Identify which cell holds the provided text, then report its (X, Y) central coordinate. 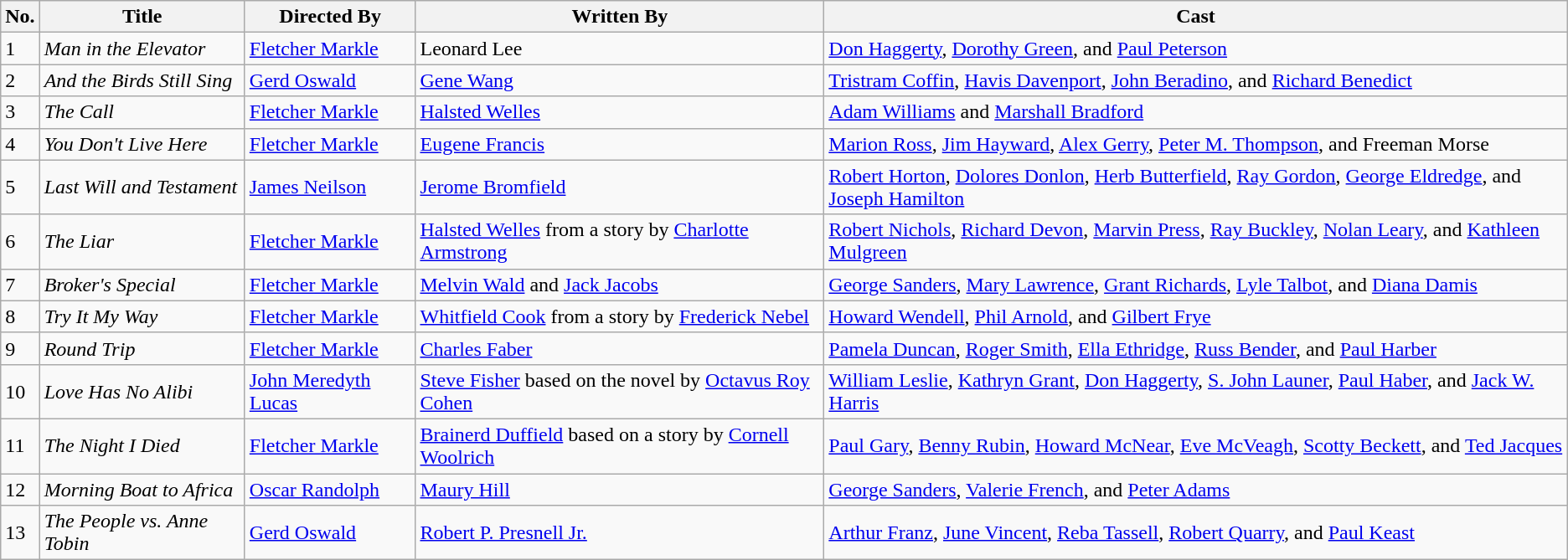
Jerome Bromfield (620, 188)
8 (20, 316)
12 (20, 490)
3 (20, 112)
Tristram Coffin, Havis Davenport, John Beradino, and Richard Benedict (1196, 80)
Adam Williams and Marshall Bradford (1196, 112)
George Sanders, Valerie French, and Peter Adams (1196, 490)
7 (20, 285)
Gene Wang (620, 80)
Marion Ross, Jim Hayward, Alex Gerry, Peter M. Thompson, and Freeman Morse (1196, 144)
John Meredyth Lucas (330, 392)
Written By (620, 17)
The Night I Died (142, 445)
Last Will and Testament (142, 188)
Halsted Welles (620, 112)
Brainerd Duffield based on a story by Cornell Woolrich (620, 445)
Whitfield Cook from a story by Frederick Nebel (620, 316)
Round Trip (142, 348)
9 (20, 348)
Arthur Franz, June Vincent, Reba Tassell, Robert Quarry, and Paul Keast (1196, 532)
Cast (1196, 17)
13 (20, 532)
Paul Gary, Benny Rubin, Howard McNear, Eve McVeagh, Scotty Beckett, and Ted Jacques (1196, 445)
George Sanders, Mary Lawrence, Grant Richards, Lyle Talbot, and Diana Damis (1196, 285)
Broker's Special (142, 285)
Steve Fisher based on the novel by Octavus Roy Cohen (620, 392)
No. (20, 17)
You Don't Live Here (142, 144)
Robert P. Presnell Jr. (620, 532)
Leonard Lee (620, 49)
Melvin Wald and Jack Jacobs (620, 285)
Robert Nichols, Richard Devon, Marvin Press, Ray Buckley, Nolan Leary, and Kathleen Mulgreen (1196, 241)
Man in the Elevator (142, 49)
James Neilson (330, 188)
Pamela Duncan, Roger Smith, Ella Ethridge, Russ Bender, and Paul Harber (1196, 348)
Maury Hill (620, 490)
The Liar (142, 241)
Try It My Way (142, 316)
Charles Faber (620, 348)
Title (142, 17)
Halsted Welles from a story by Charlotte Armstrong (620, 241)
And the Birds Still Sing (142, 80)
Howard Wendell, Phil Arnold, and Gilbert Frye (1196, 316)
William Leslie, Kathryn Grant, Don Haggerty, S. John Launer, Paul Haber, and Jack W. Harris (1196, 392)
4 (20, 144)
5 (20, 188)
2 (20, 80)
Robert Horton, Dolores Donlon, Herb Butterfield, Ray Gordon, George Eldredge, and Joseph Hamilton (1196, 188)
Don Haggerty, Dorothy Green, and Paul Peterson (1196, 49)
1 (20, 49)
Eugene Francis (620, 144)
10 (20, 392)
Oscar Randolph (330, 490)
Love Has No Alibi (142, 392)
The People vs. Anne Tobin (142, 532)
6 (20, 241)
Directed By (330, 17)
11 (20, 445)
The Call (142, 112)
Morning Boat to Africa (142, 490)
